Search for the cell housing the specified text and yield its (X, Y) center coordinate. 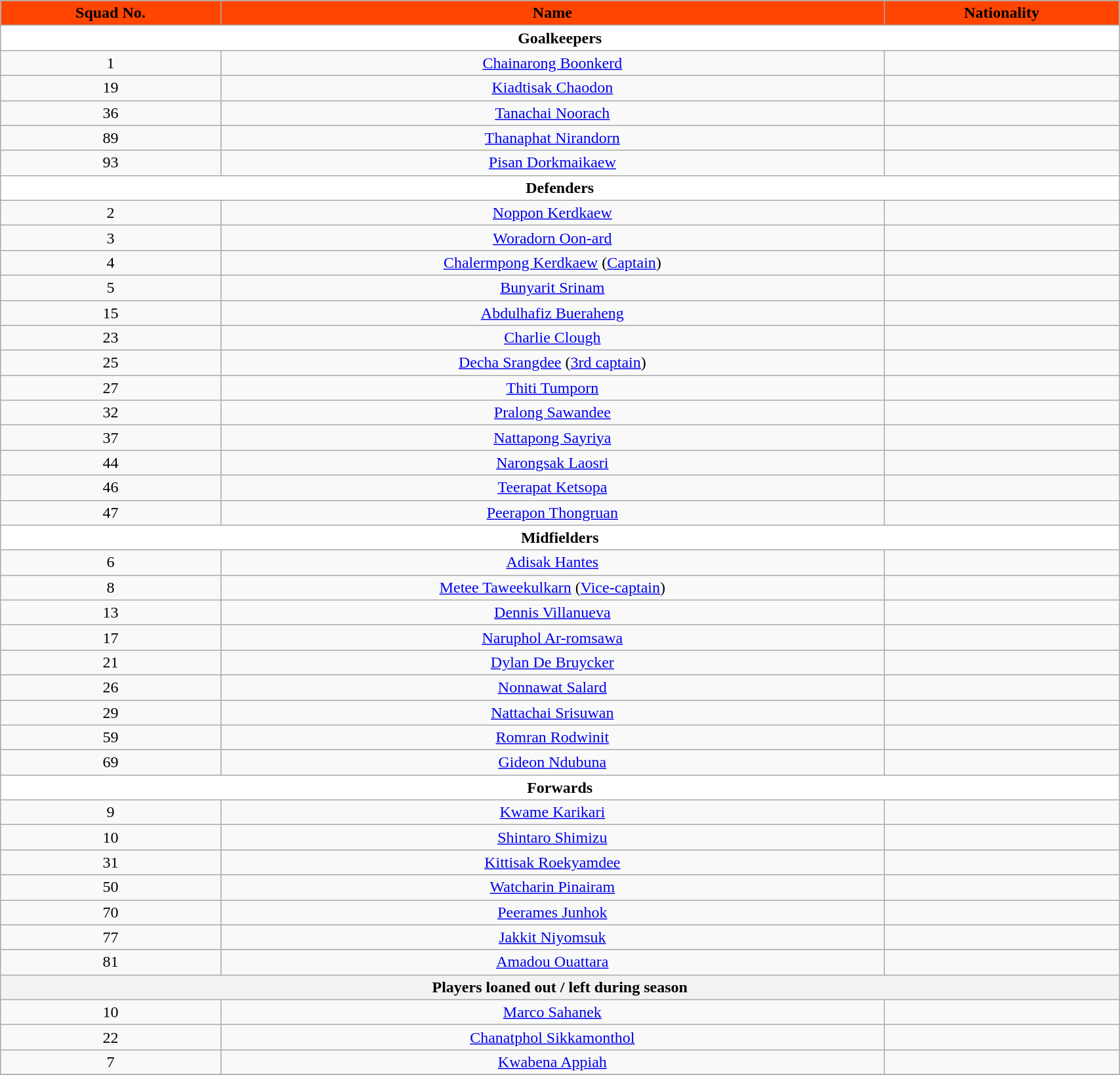
81 (110, 962)
Gideon Ndubuna (552, 763)
Kwame Karikari (552, 812)
Squad No. (110, 13)
15 (110, 313)
Players loaned out / left during season (560, 987)
27 (110, 388)
89 (110, 138)
70 (110, 912)
Name (552, 13)
69 (110, 763)
23 (110, 338)
Naruphol Ar-romsawa (552, 637)
Pralong Sawandee (552, 413)
22 (110, 1037)
13 (110, 612)
Chanatphol Sikkamonthol (552, 1037)
47 (110, 513)
Thanaphat Nirandorn (552, 138)
Pisan Dorkmaikaew (552, 163)
Goalkeepers (560, 38)
Woradorn Oon-ard (552, 238)
32 (110, 413)
77 (110, 937)
Watcharin Pinairam (552, 887)
Peerames Junhok (552, 912)
Jakkit Niyomsuk (552, 937)
50 (110, 887)
29 (110, 712)
Midfielders (560, 537)
Charlie Clough (552, 338)
Marco Sahanek (552, 1012)
Tanachai Noorach (552, 113)
Noppon Kerdkaew (552, 213)
Chalermpong Kerdkaew (Captain) (552, 263)
1 (110, 63)
Nationality (1002, 13)
26 (110, 687)
21 (110, 662)
93 (110, 163)
Nattapong Sayriya (552, 438)
Defenders (560, 188)
Forwards (560, 788)
3 (110, 238)
25 (110, 363)
Amadou Ouattara (552, 962)
36 (110, 113)
17 (110, 637)
19 (110, 88)
Romran Rodwinit (552, 738)
37 (110, 438)
59 (110, 738)
Kiadtisak Chaodon (552, 88)
Teerapat Ketsopa (552, 488)
Dennis Villanueva (552, 612)
Chainarong Boonkerd (552, 63)
Kwabena Appiah (552, 1062)
Kittisak Roekyamdee (552, 862)
Decha Srangdee (3rd captain) (552, 363)
7 (110, 1062)
44 (110, 463)
9 (110, 812)
Shintaro Shimizu (552, 837)
Metee Taweekulkarn (Vice-captain) (552, 587)
Bunyarit Srinam (552, 287)
Nonnawat Salard (552, 687)
2 (110, 213)
Peerapon Thongruan (552, 513)
8 (110, 587)
Narongsak Laosri (552, 463)
5 (110, 287)
46 (110, 488)
31 (110, 862)
6 (110, 562)
Abdulhafiz Bueraheng (552, 313)
Thiti Tumporn (552, 388)
4 (110, 263)
Nattachai Srisuwan (552, 712)
Adisak Hantes (552, 562)
Dylan De Bruycker (552, 662)
